Locate the cell with the specified text and output its (X, Y) center coordinate. 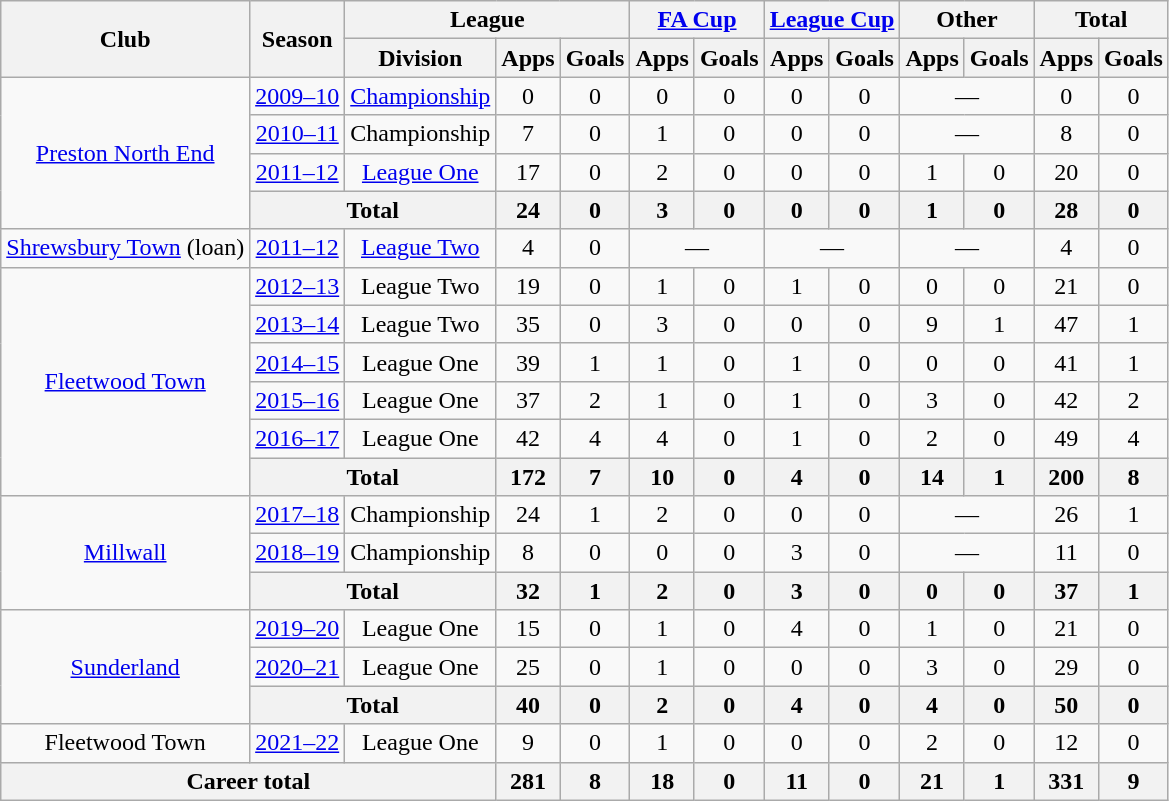
2021–22 (298, 743)
2016–17 (298, 438)
331 (1066, 781)
281 (528, 781)
Shrewsbury Town (loan) (126, 248)
18 (662, 781)
32 (528, 591)
200 (1066, 477)
2018–19 (298, 553)
2019–20 (298, 629)
Other (967, 20)
2020–21 (298, 667)
26 (1066, 515)
41 (1066, 362)
25 (528, 667)
Preston North End (126, 153)
2009–10 (298, 96)
2013–14 (298, 324)
15 (528, 629)
2012–13 (298, 286)
Career total (248, 781)
35 (528, 324)
Millwall (126, 553)
40 (528, 705)
FA Cup (697, 20)
Division (420, 58)
28 (1066, 210)
Sunderland (126, 667)
2014–15 (298, 362)
Season (298, 39)
2017–18 (298, 515)
League Cup (832, 20)
39 (528, 362)
17 (528, 172)
12 (1066, 743)
20 (1066, 172)
League (488, 20)
2015–16 (298, 400)
49 (1066, 438)
50 (1066, 705)
19 (528, 286)
172 (528, 477)
10 (662, 477)
47 (1066, 324)
29 (1066, 667)
Club (126, 39)
2010–11 (298, 134)
14 (932, 477)
